Determine the (X, Y) coordinate at the center of the cell enclosing the given text.  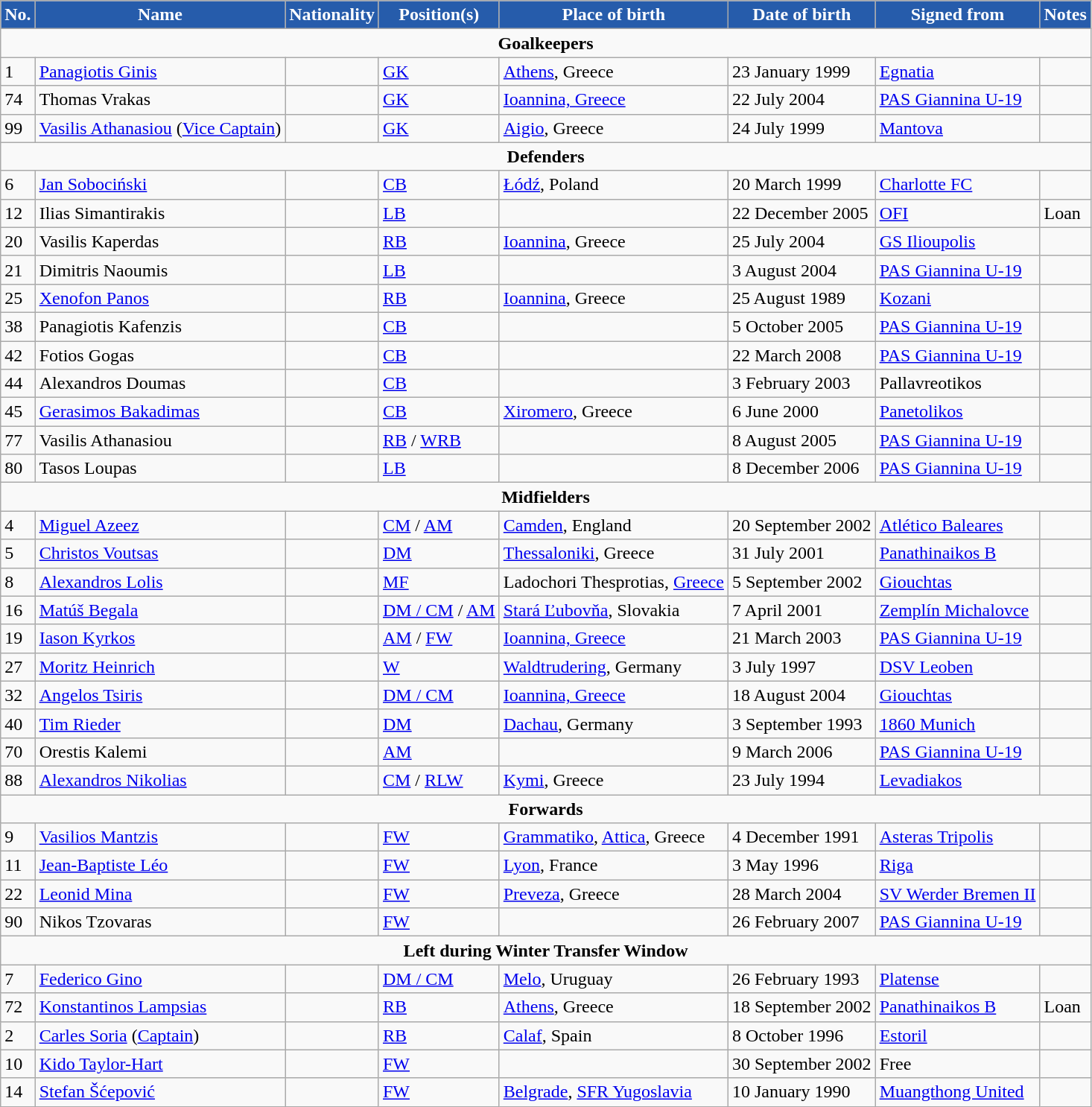
Stefan Šćepović (160, 1092)
Signed from (958, 15)
22 July 2004 (801, 100)
25 August 1989 (801, 298)
18 August 2004 (801, 695)
Alexandros Doumas (160, 384)
GS Ilioupolis (958, 241)
27 (18, 667)
Camden, England (614, 525)
10 (18, 1064)
1 (18, 72)
Nationality (332, 15)
8 August 2005 (801, 440)
77 (18, 440)
Left during Winter Transfer Window (546, 951)
45 (18, 412)
Jan Sobociński (160, 185)
3 May 1996 (801, 866)
Vasilis Kaperdas (160, 241)
W (439, 667)
Miguel Azeez (160, 525)
Jean-Baptiste Léo (160, 866)
Ilias Simantirakis (160, 213)
Thomas Vrakas (160, 100)
AM / FW (439, 638)
7 (18, 979)
Platense (958, 979)
16 (18, 610)
Łódź, Poland (614, 185)
AM (439, 752)
1860 Munich (958, 723)
2 (18, 1035)
Free (958, 1064)
CM / AM (439, 525)
Fotios Gogas (160, 355)
Kido Taylor-Hart (160, 1064)
Egnatia (958, 72)
Calaf, Spain (614, 1035)
7 April 2001 (801, 610)
Mantova (958, 128)
Asteras Tripolis (958, 837)
23 January 1999 (801, 72)
Alexandros Nikolias (160, 780)
70 (18, 752)
5 September 2002 (801, 582)
40 (18, 723)
21 (18, 270)
Tim Rieder (160, 723)
SV Werder Bremen II (958, 894)
Pallavreotikos (958, 384)
DM / CM / AM (439, 610)
22 (18, 894)
6 (18, 185)
24 July 1999 (801, 128)
Atlético Baleares (958, 525)
32 (18, 695)
3 September 1993 (801, 723)
Kozani (958, 298)
42 (18, 355)
Notes (1065, 15)
Charlotte FC (958, 185)
Alexandros Lolis (160, 582)
5 (18, 553)
25 July 2004 (801, 241)
3 July 1997 (801, 667)
31 July 2001 (801, 553)
26 February 2007 (801, 922)
Moritz Heinrich (160, 667)
Preveza, Greece (614, 894)
20 March 1999 (801, 185)
9 (18, 837)
Muangthong United (958, 1092)
Waldtrudering, Germany (614, 667)
20 September 2002 (801, 525)
Federico Gino (160, 979)
9 March 2006 (801, 752)
Dachau, Germany (614, 723)
3 August 2004 (801, 270)
18 September 2002 (801, 1007)
90 (18, 922)
26 February 1993 (801, 979)
8 December 2006 (801, 469)
Panetolikos (958, 412)
80 (18, 469)
Levadiakos (958, 780)
72 (18, 1007)
CM / RLW (439, 780)
21 March 2003 (801, 638)
Place of birth (614, 15)
28 March 2004 (801, 894)
Defenders (546, 156)
Gerasimos Bakadimas (160, 412)
12 (18, 213)
Matúš Begala (160, 610)
MF (439, 582)
22 March 2008 (801, 355)
38 (18, 326)
RB / WRB (439, 440)
22 December 2005 (801, 213)
Iason Kyrkos (160, 638)
5 October 2005 (801, 326)
Christos Voutsas (160, 553)
Name (160, 15)
Konstantinos Lampsias (160, 1007)
6 June 2000 (801, 412)
Carles Soria (Captain) (160, 1035)
23 July 1994 (801, 780)
19 (18, 638)
Xenofon Panos (160, 298)
Vasilis Athanasiou (160, 440)
Angelos Tsiris (160, 695)
Aigio, Greece (614, 128)
11 (18, 866)
OFI (958, 213)
Thessaloniki, Greece (614, 553)
Goalkeepers (546, 43)
No. (18, 15)
Dimitris Naoumis (160, 270)
Lyon, France (614, 866)
DSV Leoben (958, 667)
30 September 2002 (801, 1064)
Stará Ľubovňa, Slovakia (614, 610)
20 (18, 241)
3 February 2003 (801, 384)
Panagiotis Ginis (160, 72)
4 December 1991 (801, 837)
Vasilis Athanasiou (Vice Captain) (160, 128)
Estoril (958, 1035)
Belgrade, SFR Yugoslavia (614, 1092)
4 (18, 525)
Xiromero, Greece (614, 412)
8 (18, 582)
25 (18, 298)
8 October 1996 (801, 1035)
14 (18, 1092)
Panagiotis Kafenzis (160, 326)
Riga (958, 866)
Nikos Tzovaras (160, 922)
Kymi, Greece (614, 780)
Zemplín Michalovce (958, 610)
Melo, Uruguay (614, 979)
88 (18, 780)
10 January 1990 (801, 1092)
99 (18, 128)
Position(s) (439, 15)
Tasos Loupas (160, 469)
Midfielders (546, 497)
Leonid Mina (160, 894)
Vasilios Mantzis (160, 837)
Grammatiko, Attica, Greece (614, 837)
44 (18, 384)
Forwards (546, 808)
Date of birth (801, 15)
Orestis Kalemi (160, 752)
74 (18, 100)
Ladochori Thesprotias, Greece (614, 582)
